Search for the cell housing the specified text and yield its (x, y) center coordinate. 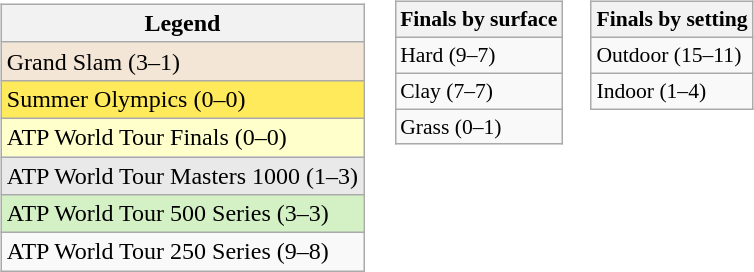
Grand Slam (3–1) (182, 61)
Hard (9–7) (478, 55)
ATP World Tour 250 Series (9–8) (182, 252)
ATP World Tour Masters 1000 (1–3) (182, 175)
Indoor (1–4) (672, 91)
Finals by setting (672, 20)
Finals by surface (478, 20)
Clay (7–7) (478, 91)
ATP World Tour 500 Series (3–3) (182, 214)
Legend (182, 23)
ATP World Tour Finals (0–0) (182, 137)
Outdoor (15–11) (672, 55)
Summer Olympics (0–0) (182, 99)
Grass (0–1) (478, 127)
